Detect which cell encompasses the target text, then output its (x, y) center coordinate. 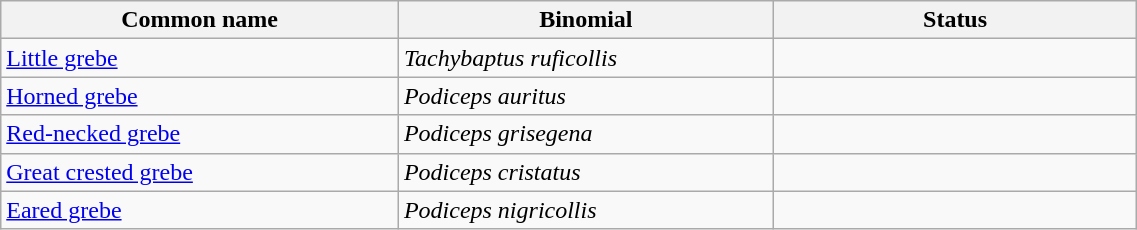
Great crested grebe (200, 172)
Horned grebe (200, 96)
Podiceps grisegena (586, 134)
Status (955, 20)
Binomial (586, 20)
Red-necked grebe (200, 134)
Common name (200, 20)
Eared grebe (200, 210)
Little grebe (200, 58)
Tachybaptus ruficollis (586, 58)
Podiceps nigricollis (586, 210)
Podiceps cristatus (586, 172)
Podiceps auritus (586, 96)
